Identify which cell holds the provided text, then report its [X, Y] central coordinate. 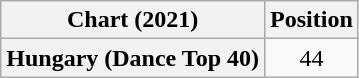
Hungary (Dance Top 40) [133, 58]
Chart (2021) [133, 20]
Position [312, 20]
44 [312, 58]
